Output the [x, y] coordinate of the center of the cell containing the given text.  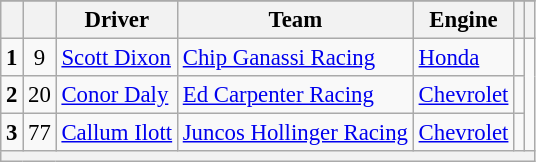
Conor Daly [116, 95]
20 [40, 95]
Engine [463, 20]
77 [40, 133]
Honda [463, 58]
Scott Dixon [116, 58]
1 [12, 58]
Driver [116, 20]
Chip Ganassi Racing [295, 58]
Ed Carpenter Racing [295, 95]
3 [12, 133]
Juncos Hollinger Racing [295, 133]
9 [40, 58]
2 [12, 95]
Callum Ilott [116, 133]
Team [295, 20]
